Return [x, y] of the center of cell containing provided text 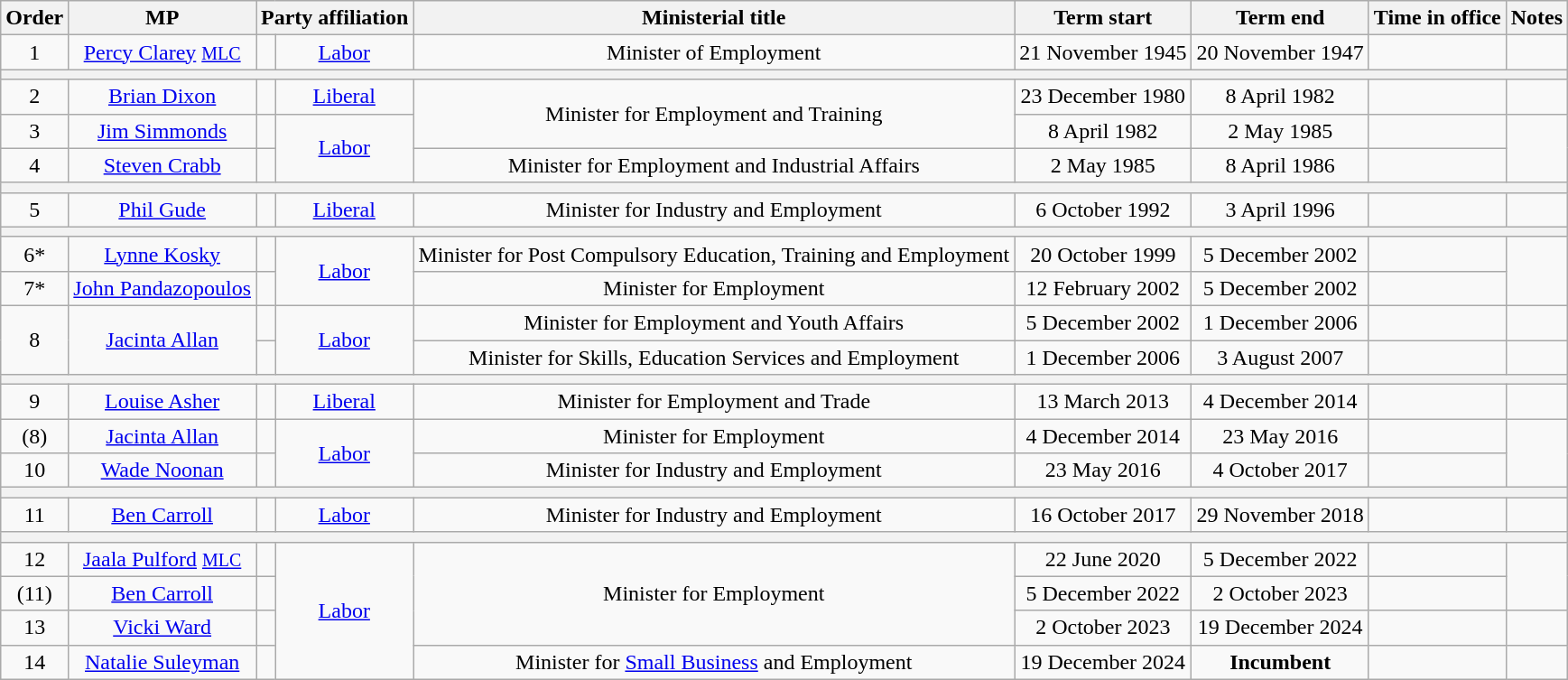
4 October 2017 [1280, 470]
Jaala Pulford MLC [162, 559]
Phil Gude [162, 210]
John Pandazopoulos [162, 288]
Vicki Ward [162, 628]
Brian Dixon [162, 97]
9 [34, 402]
Minister for Employment and Youth Affairs [714, 322]
12 February 2002 [1103, 288]
4 [34, 165]
1 [34, 52]
6 October 1992 [1103, 210]
MP [162, 18]
11 [34, 515]
Percy Clarey MLC [162, 52]
12 [34, 559]
23 December 1980 [1103, 97]
16 October 2017 [1103, 515]
Minister of Employment [714, 52]
8 April 1986 [1280, 165]
Lynne Kosky [162, 254]
(11) [34, 593]
Order [34, 18]
Incumbent [1280, 662]
(8) [34, 436]
Jim Simmonds [162, 131]
21 November 1945 [1103, 52]
Minister for Small Business and Employment [714, 662]
Minister for Skills, Education Services and Employment [714, 357]
14 [34, 662]
Wade Noonan [162, 470]
13 March 2013 [1103, 402]
Natalie Suleyman [162, 662]
3 August 2007 [1280, 357]
Minister for Post Compulsory Education, Training and Employment [714, 254]
Louise Asher [162, 402]
29 November 2018 [1280, 515]
Steven Crabb [162, 165]
Party affiliation [335, 18]
5 [34, 210]
10 [34, 470]
3 [34, 131]
Minister for Employment and Industrial Affairs [714, 165]
20 November 1947 [1280, 52]
7* [34, 288]
2 [34, 97]
8 [34, 340]
Term start [1103, 18]
Notes [1536, 18]
Minister for Employment and Training [714, 114]
Term end [1280, 18]
6* [34, 254]
Time in office [1437, 18]
Minister for Employment and Trade [714, 402]
22 June 2020 [1103, 559]
3 April 1996 [1280, 210]
13 [34, 628]
Ministerial title [714, 18]
20 October 1999 [1103, 254]
